Search for the cell housing the specified text and yield its [X, Y] center coordinate. 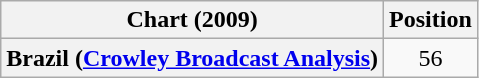
Chart (2009) [192, 20]
Position [431, 20]
56 [431, 58]
Brazil (Crowley Broadcast Analysis) [192, 58]
